Search for the cell housing the specified text and yield its (X, Y) center coordinate. 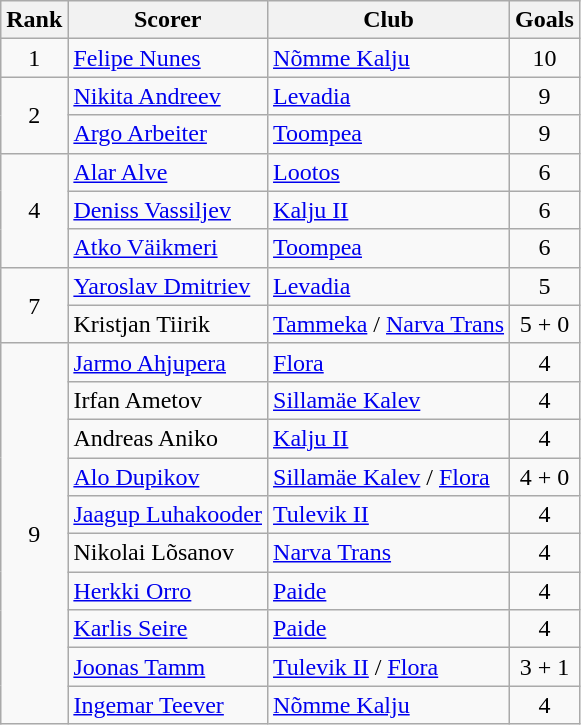
Felipe Nunes (168, 58)
Atko Väikmeri (168, 248)
Jaagup Luhakooder (168, 515)
Joonas Tamm (168, 667)
Lootos (389, 172)
Argo Arbeiter (168, 134)
4 + 0 (545, 477)
Karlis Seire (168, 629)
1 (34, 58)
3 + 1 (545, 667)
5 + 0 (545, 324)
Andreas Aniko (168, 438)
Sillamäe Kalev / Flora (389, 477)
Goals (545, 20)
Sillamäe Kalev (389, 400)
Jarmo Ahjupera (168, 362)
Nikolai Lõsanov (168, 553)
Ingemar Teever (168, 705)
Yaroslav Dmitriev (168, 286)
Nikita Andreev (168, 96)
Kristjan Tiirik (168, 324)
Scorer (168, 20)
Rank (34, 20)
Herkki Orro (168, 591)
Alar Alve (168, 172)
Irfan Ametov (168, 400)
Tulevik II / Flora (389, 667)
5 (545, 286)
2 (34, 115)
Tulevik II (389, 515)
Deniss Vassiljev (168, 210)
Narva Trans (389, 553)
7 (34, 305)
Tammeka / Narva Trans (389, 324)
Club (389, 20)
Flora (389, 362)
10 (545, 58)
Alo Dupikov (168, 477)
